Determine the (X, Y) coordinate at the center of the cell enclosing the given text.  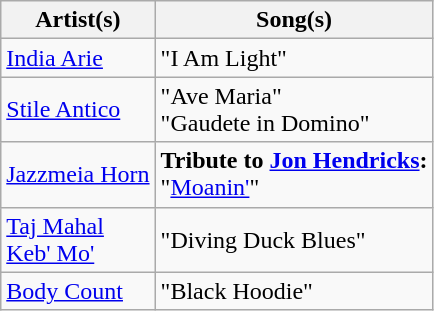
"Diving Duck Blues" (294, 240)
Artist(s) (78, 20)
Taj MahalKeb' Mo' (78, 240)
Jazzmeia Horn (78, 174)
Stile Antico (78, 110)
"Black Hoodie" (294, 291)
Tribute to Jon Hendricks:"Moanin'" (294, 174)
India Arie (78, 58)
"I Am Light" (294, 58)
Song(s) (294, 20)
"Ave Maria""Gaudete in Domino" (294, 110)
Body Count (78, 291)
